Search for the cell housing the specified text and yield its [X, Y] center coordinate. 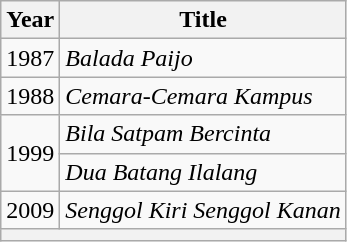
Title [203, 20]
Cemara-Cemara Kampus [203, 96]
1988 [30, 96]
1999 [30, 153]
Dua Batang Ilalang [203, 172]
Bila Satpam Bercinta [203, 134]
Senggol Kiri Senggol Kanan [203, 210]
Year [30, 20]
Balada Paijo [203, 58]
2009 [30, 210]
1987 [30, 58]
